Search for the cell housing the specified text and yield its [x, y] center coordinate. 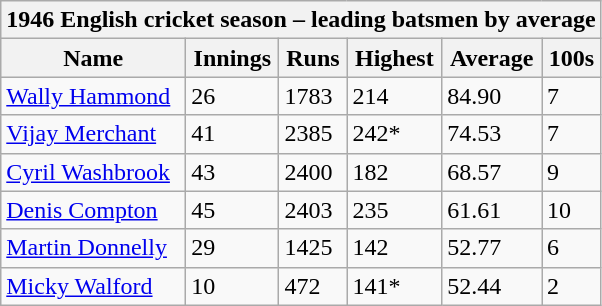
Wally Hammond [94, 96]
26 [232, 96]
182 [394, 172]
2400 [313, 172]
43 [232, 172]
100s [572, 58]
52.44 [492, 286]
141* [394, 286]
9 [572, 172]
Runs [313, 58]
Denis Compton [94, 210]
Martin Donnelly [94, 248]
1425 [313, 248]
45 [232, 210]
41 [232, 134]
Innings [232, 58]
1946 English cricket season – leading batsmen by average [301, 20]
6 [572, 248]
1783 [313, 96]
Micky Walford [94, 286]
2403 [313, 210]
61.61 [492, 210]
Cyril Washbrook [94, 172]
Vijay Merchant [94, 134]
142 [394, 248]
84.90 [492, 96]
Highest [394, 58]
74.53 [492, 134]
2385 [313, 134]
Average [492, 58]
242* [394, 134]
2 [572, 286]
29 [232, 248]
68.57 [492, 172]
52.77 [492, 248]
235 [394, 210]
214 [394, 96]
472 [313, 286]
Name [94, 58]
